From the cell containing the given text, extract its center point as (x, y) coordinate. 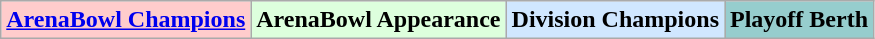
Playoff Berth (798, 20)
Division Champions (615, 20)
ArenaBowl Champions (126, 20)
ArenaBowl Appearance (378, 20)
